For the text-containing cell, return its midpoint in [x, y] coordinate format. 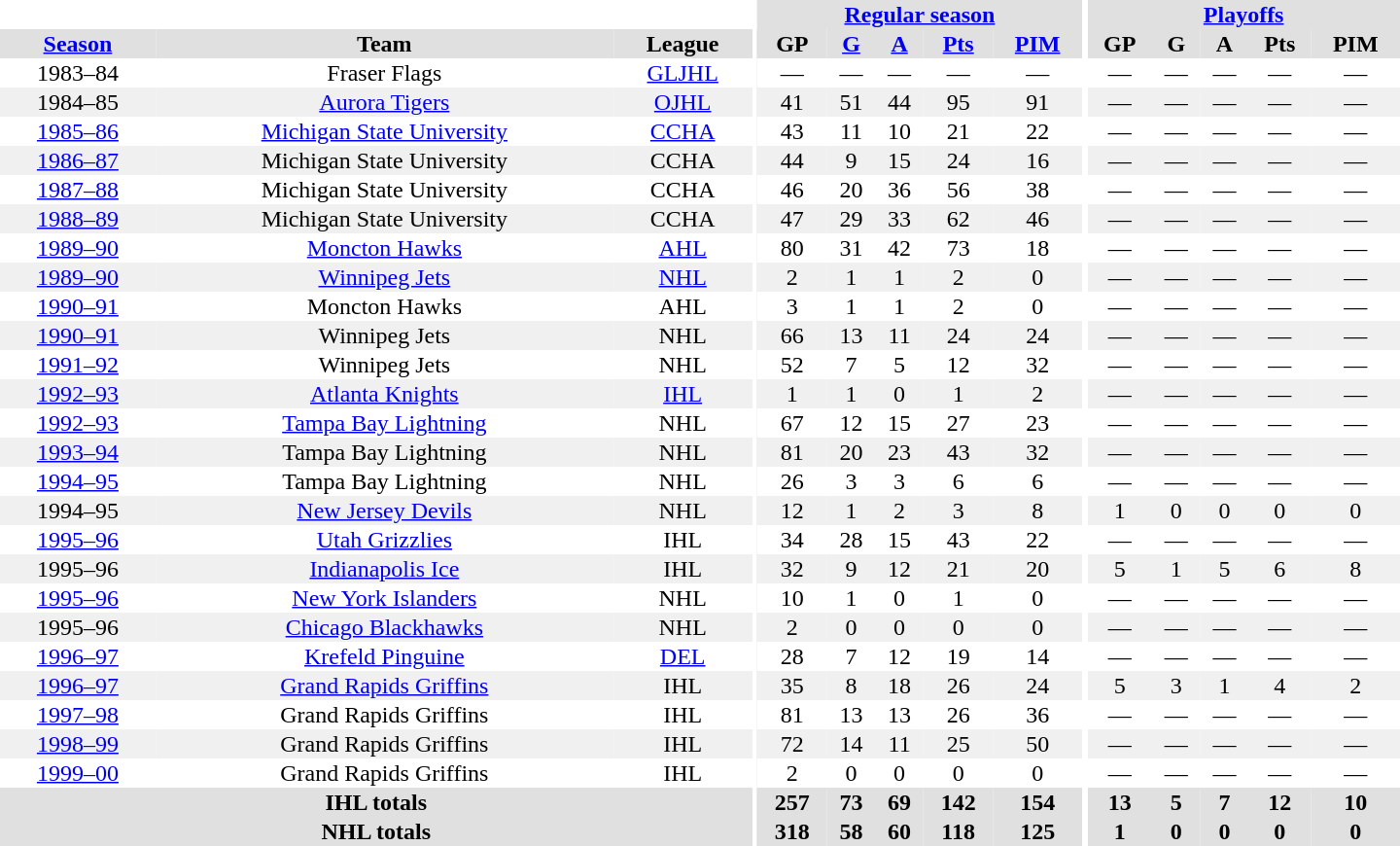
GLJHL [682, 73]
New Jersey Devils [385, 511]
50 [1038, 744]
Team [385, 44]
Playoffs [1243, 15]
42 [899, 248]
Atlanta Knights [385, 394]
154 [1038, 802]
Krefeld Pinguine [385, 656]
Chicago Blackhawks [385, 627]
16 [1038, 160]
38 [1038, 190]
52 [792, 365]
29 [852, 219]
142 [959, 802]
51 [852, 102]
25 [959, 744]
19 [959, 656]
1999–00 [78, 773]
New York Islanders [385, 598]
95 [959, 102]
Aurora Tigers [385, 102]
1986–87 [78, 160]
1985–86 [78, 131]
34 [792, 540]
League [682, 44]
Season [78, 44]
Indianapolis Ice [385, 569]
Utah Grizzlies [385, 540]
OJHL [682, 102]
DEL [682, 656]
Regular season [920, 15]
1983–84 [78, 73]
35 [792, 686]
1991–92 [78, 365]
1987–88 [78, 190]
IHL totals [376, 802]
1997–98 [78, 715]
33 [899, 219]
67 [792, 423]
56 [959, 190]
58 [852, 831]
41 [792, 102]
69 [899, 802]
118 [959, 831]
80 [792, 248]
62 [959, 219]
125 [1038, 831]
Fraser Flags [385, 73]
91 [1038, 102]
31 [852, 248]
1998–99 [78, 744]
60 [899, 831]
1993–94 [78, 452]
257 [792, 802]
NHL totals [376, 831]
47 [792, 219]
318 [792, 831]
72 [792, 744]
66 [792, 335]
4 [1279, 686]
1984–85 [78, 102]
27 [959, 423]
1988–89 [78, 219]
